Detect which cell encompasses the target text, then output its [x, y] center coordinate. 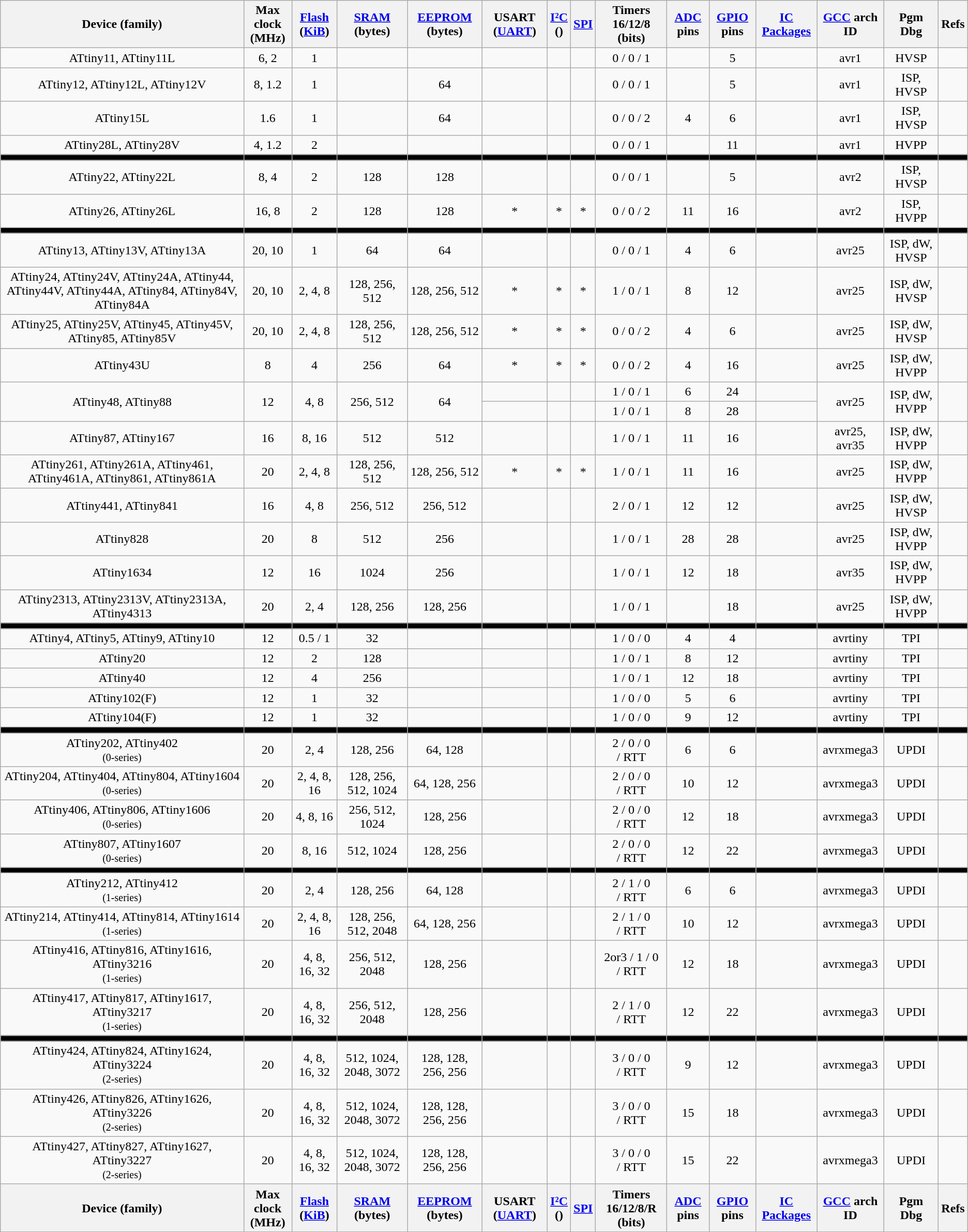
24 [732, 392]
avr35 [851, 573]
ATtiny417, ATtiny817, ATtiny1617, ATtiny3217(1-series) [122, 1012]
2 / 0 / 1 [631, 506]
ATtiny102(F) [122, 697]
ISP, HVPP [911, 211]
ATtiny2313, ATtiny2313V, ATtiny2313A, ATtiny4313 [122, 606]
1024 [372, 573]
128, 256, 512, 2048 [372, 923]
ATtiny104(F) [122, 717]
ATtiny214, ATtiny414, ATtiny814, ATtiny1614(1-series) [122, 923]
ATtiny28L, ATtiny28V [122, 145]
8, 1.2 [268, 85]
ATtiny25, ATtiny25V, ATtiny45, ATtiny45V, ATtiny85, ATtiny85V [122, 331]
ATtiny212, ATtiny412(1-series) [122, 890]
8, 4 [268, 177]
ATtiny202, ATtiny402(0-series) [122, 750]
avr25, avr35 [851, 438]
Max clock(MHz) [268, 1208]
ATtiny4, ATtiny5, ATtiny9, ATtiny10 [122, 638]
ATtiny15L [122, 118]
4, 8, 16 [314, 817]
ATtiny416, ATtiny816, ATtiny1616, ATtiny3216(1-series) [122, 964]
ATtiny40 [122, 678]
Maxclock(MHz) [268, 24]
Timers 16/12/8/R(bits) [631, 1208]
1.6 [268, 118]
4, 1.2 [268, 145]
ATtiny406, ATtiny806, ATtiny1606(0-series) [122, 817]
0.5 / 1 [314, 638]
ATtiny12, ATtiny12L, ATtiny12V [122, 85]
512, 1024 [372, 851]
ATtiny1634 [122, 573]
ATtiny426, ATtiny826, ATtiny1626, ATtiny3226(2-series) [122, 1113]
ATtiny828 [122, 539]
ATtiny13, ATtiny13V, ATtiny13A [122, 250]
2or3 / 1 / 0/ RTT [631, 964]
ATtiny11, ATtiny11L [122, 58]
128, 256, 512, 1024 [372, 784]
ATtiny261, ATtiny261A, ATtiny461, ATtiny461A, ATtiny861, ATtiny861A [122, 471]
Timers 16/12/8(bits) [631, 24]
256, 512, 1024 [372, 817]
ATtiny48, ATtiny88 [122, 402]
ATtiny204, ATtiny404, ATtiny804, ATtiny1604(0-series) [122, 784]
ATtiny26, ATtiny26L [122, 211]
16, 8 [268, 211]
ATtiny22, ATtiny22L [122, 177]
ATtiny20 [122, 658]
HVSP [911, 58]
ATtiny807, ATtiny1607(0-series) [122, 851]
6, 2 [268, 58]
ATtiny441, ATtiny841 [122, 506]
ATtiny43U [122, 365]
ATtiny87, ATtiny167 [122, 438]
HVPP [911, 145]
ATtiny24, ATtiny24V, ATtiny24A, ATtiny44, ATtiny44V, ATtiny44A, ATtiny84, ATtiny84V, ATtiny84A [122, 291]
ATtiny427, ATtiny827, ATtiny1627, ATtiny3227(2-series) [122, 1160]
ATtiny424, ATtiny824, ATtiny1624, ATtiny3224(2-series) [122, 1065]
